Capture the cell that displays the provided text and extract its [X, Y] central coordinate. 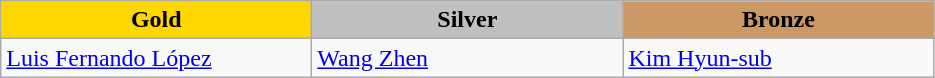
Luis Fernando López [156, 58]
Silver [468, 20]
Wang Zhen [468, 58]
Bronze [778, 20]
Kim Hyun-sub [778, 58]
Gold [156, 20]
